Scan for the cell matching the given text and deliver its [X, Y] coordinate at center. 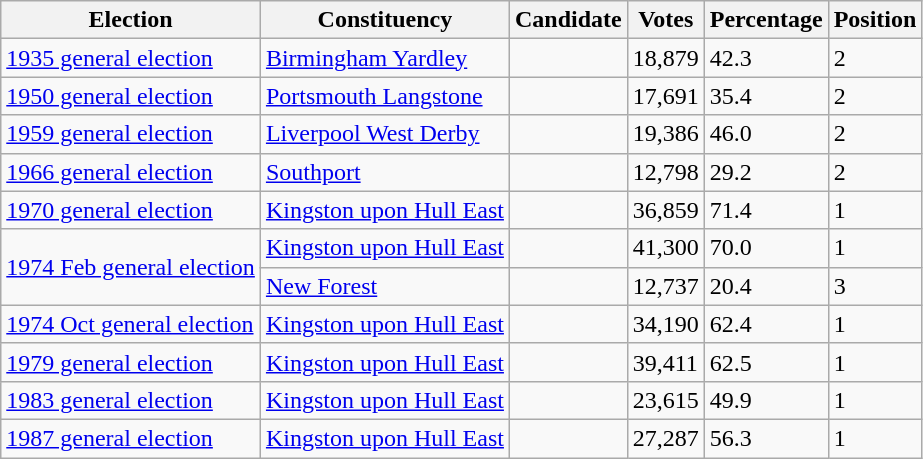
70.0 [766, 248]
New Forest [384, 286]
Votes [666, 20]
36,859 [666, 210]
12,737 [666, 286]
34,190 [666, 324]
18,879 [666, 58]
Position [875, 20]
41,300 [666, 248]
71.4 [766, 210]
Portsmouth Langstone [384, 96]
46.0 [766, 134]
Birmingham Yardley [384, 58]
27,287 [666, 438]
35.4 [766, 96]
1950 general election [131, 96]
Southport [384, 172]
1974 Oct general election [131, 324]
Candidate [568, 20]
62.5 [766, 362]
3 [875, 286]
23,615 [666, 400]
20.4 [766, 286]
62.4 [766, 324]
1979 general election [131, 362]
19,386 [666, 134]
Percentage [766, 20]
1987 general election [131, 438]
1983 general election [131, 400]
Constituency [384, 20]
49.9 [766, 400]
17,691 [666, 96]
12,798 [666, 172]
1959 general election [131, 134]
Liverpool West Derby [384, 134]
1935 general election [131, 58]
1970 general election [131, 210]
29.2 [766, 172]
39,411 [666, 362]
1974 Feb general election [131, 267]
56.3 [766, 438]
1966 general election [131, 172]
42.3 [766, 58]
Election [131, 20]
